Locate the cell with the specified text and output its (X, Y) center coordinate. 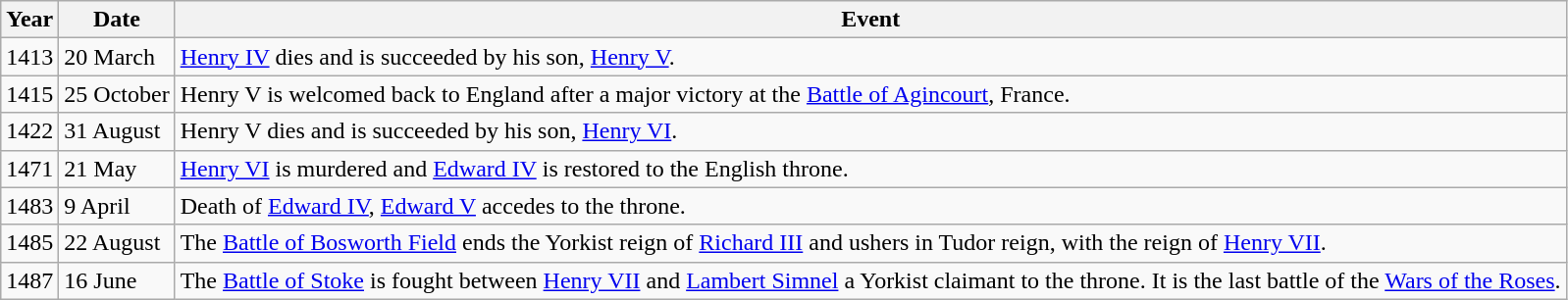
Henry V is welcomed back to England after a major victory at the Battle of Agincourt, France. (870, 94)
1415 (29, 94)
21 May (117, 169)
1471 (29, 169)
1413 (29, 57)
25 October (117, 94)
The Battle of Stoke is fought between Henry VII and Lambert Simnel a Yorkist claimant to the throne. It is the last battle of the Wars of the Roses. (870, 280)
1487 (29, 280)
Henry VI is murdered and Edward IV is restored to the English throne. (870, 169)
Year (29, 20)
1483 (29, 206)
Henry IV dies and is succeeded by his son, Henry V. (870, 57)
22 August (117, 243)
9 April (117, 206)
Henry V dies and is succeeded by his son, Henry VI. (870, 131)
Date (117, 20)
1422 (29, 131)
Event (870, 20)
Death of Edward IV, Edward V accedes to the throne. (870, 206)
20 March (117, 57)
1485 (29, 243)
16 June (117, 280)
31 August (117, 131)
The Battle of Bosworth Field ends the Yorkist reign of Richard III and ushers in Tudor reign, with the reign of Henry VII. (870, 243)
